Detect which cell encompasses the target text, then output its (x, y) center coordinate. 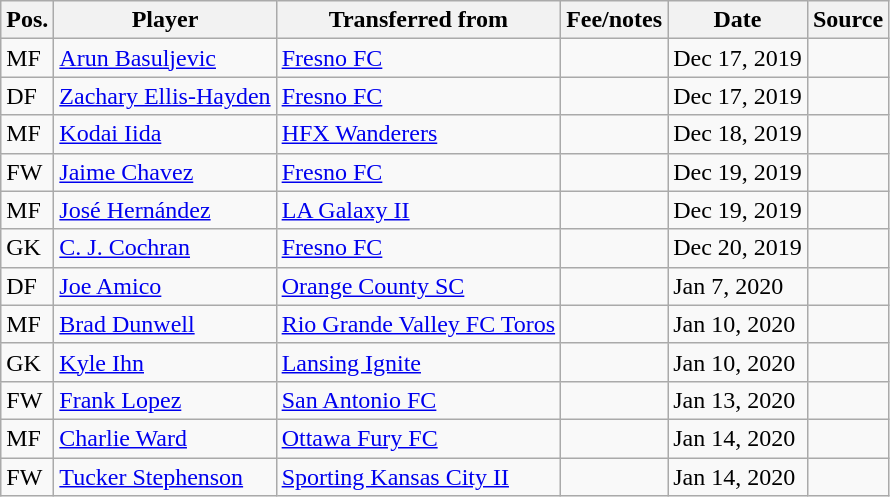
Lansing Ignite (418, 362)
C. J. Cochran (165, 248)
Sporting Kansas City II (418, 477)
José Hernández (165, 210)
Brad Dunwell (165, 324)
Arun Basuljevic (165, 58)
LA Galaxy II (418, 210)
Dec 20, 2019 (738, 248)
Date (738, 20)
Source (848, 20)
Dec 18, 2019 (738, 134)
Kodai Iida (165, 134)
Tucker Stephenson (165, 477)
Kyle Ihn (165, 362)
Rio Grande Valley FC Toros (418, 324)
HFX Wanderers (418, 134)
Orange County SC (418, 286)
Transferred from (418, 20)
Jan 7, 2020 (738, 286)
Frank Lopez (165, 400)
San Antonio FC (418, 400)
Charlie Ward (165, 438)
Player (165, 20)
Zachary Ellis-Hayden (165, 96)
Ottawa Fury FC (418, 438)
Pos. (28, 20)
Jaime Chavez (165, 172)
Jan 13, 2020 (738, 400)
Joe Amico (165, 286)
Fee/notes (614, 20)
